Find where the given text appears and provide that cell's center as (x, y) coordinate. 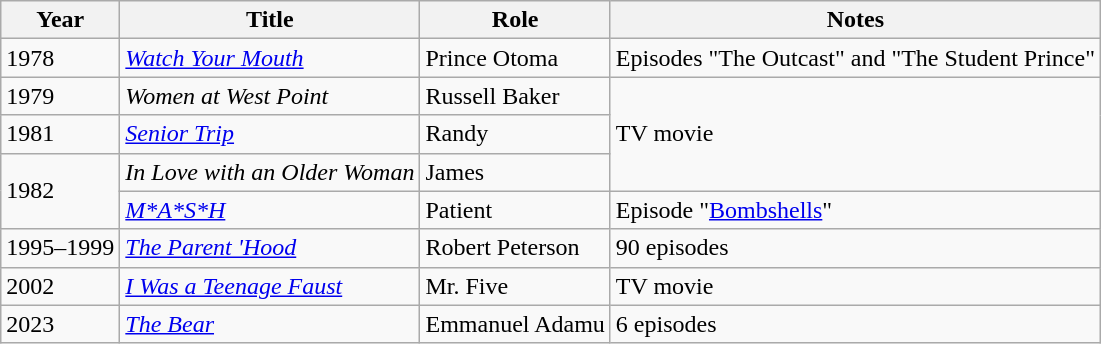
Randy (515, 134)
90 episodes (855, 248)
Prince Otoma (515, 58)
1995–1999 (60, 248)
Episodes "The Outcast" and "The Student Prince" (855, 58)
I Was a Teenage Faust (270, 286)
6 episodes (855, 324)
Robert Peterson (515, 248)
Episode "Bombshells" (855, 210)
Mr. Five (515, 286)
Role (515, 20)
Watch Your Mouth (270, 58)
Emmanuel Adamu (515, 324)
Notes (855, 20)
Russell Baker (515, 96)
The Parent 'Hood (270, 248)
2002 (60, 286)
Year (60, 20)
In Love with an Older Woman (270, 172)
1981 (60, 134)
Title (270, 20)
1979 (60, 96)
1978 (60, 58)
2023 (60, 324)
M*A*S*H (270, 210)
Patient (515, 210)
James (515, 172)
Women at West Point (270, 96)
Senior Trip (270, 134)
The Bear (270, 324)
1982 (60, 191)
